Scan for the cell matching the given text and deliver its [X, Y] coordinate at center. 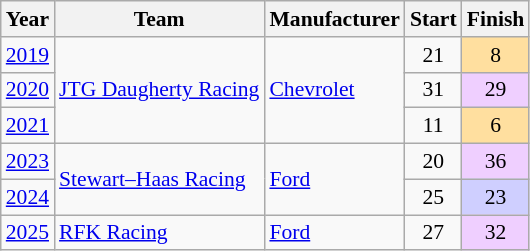
6 [496, 126]
RFK Racing [159, 233]
Finish [496, 19]
32 [496, 233]
2024 [28, 197]
23 [496, 197]
2021 [28, 126]
8 [496, 55]
2025 [28, 233]
21 [434, 55]
Stewart–Haas Racing [159, 180]
11 [434, 126]
Team [159, 19]
Year [28, 19]
25 [434, 197]
31 [434, 90]
2020 [28, 90]
Manufacturer [334, 19]
2019 [28, 55]
Start [434, 19]
36 [496, 162]
Chevrolet [334, 90]
JTG Daugherty Racing [159, 90]
20 [434, 162]
27 [434, 233]
29 [496, 90]
2023 [28, 162]
